Locate the cell with the specified text and output its (X, Y) center coordinate. 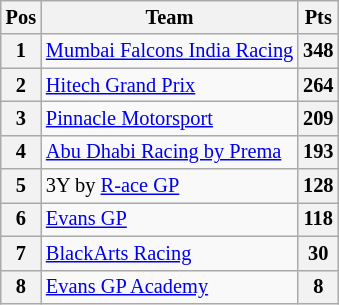
6 (21, 219)
Mumbai Falcons India Racing (170, 51)
Abu Dhabi Racing by Prema (170, 152)
1 (21, 51)
348 (318, 51)
Team (170, 17)
30 (318, 253)
Pos (21, 17)
2 (21, 85)
209 (318, 118)
128 (318, 186)
3Y by R-ace GP (170, 186)
Pinnacle Motorsport (170, 118)
Pts (318, 17)
7 (21, 253)
BlackArts Racing (170, 253)
264 (318, 85)
5 (21, 186)
3 (21, 118)
Evans GP (170, 219)
4 (21, 152)
193 (318, 152)
118 (318, 219)
Evans GP Academy (170, 287)
Hitech Grand Prix (170, 85)
